Return the [x, y] coordinate for the center point of the cell that contains the specified text.  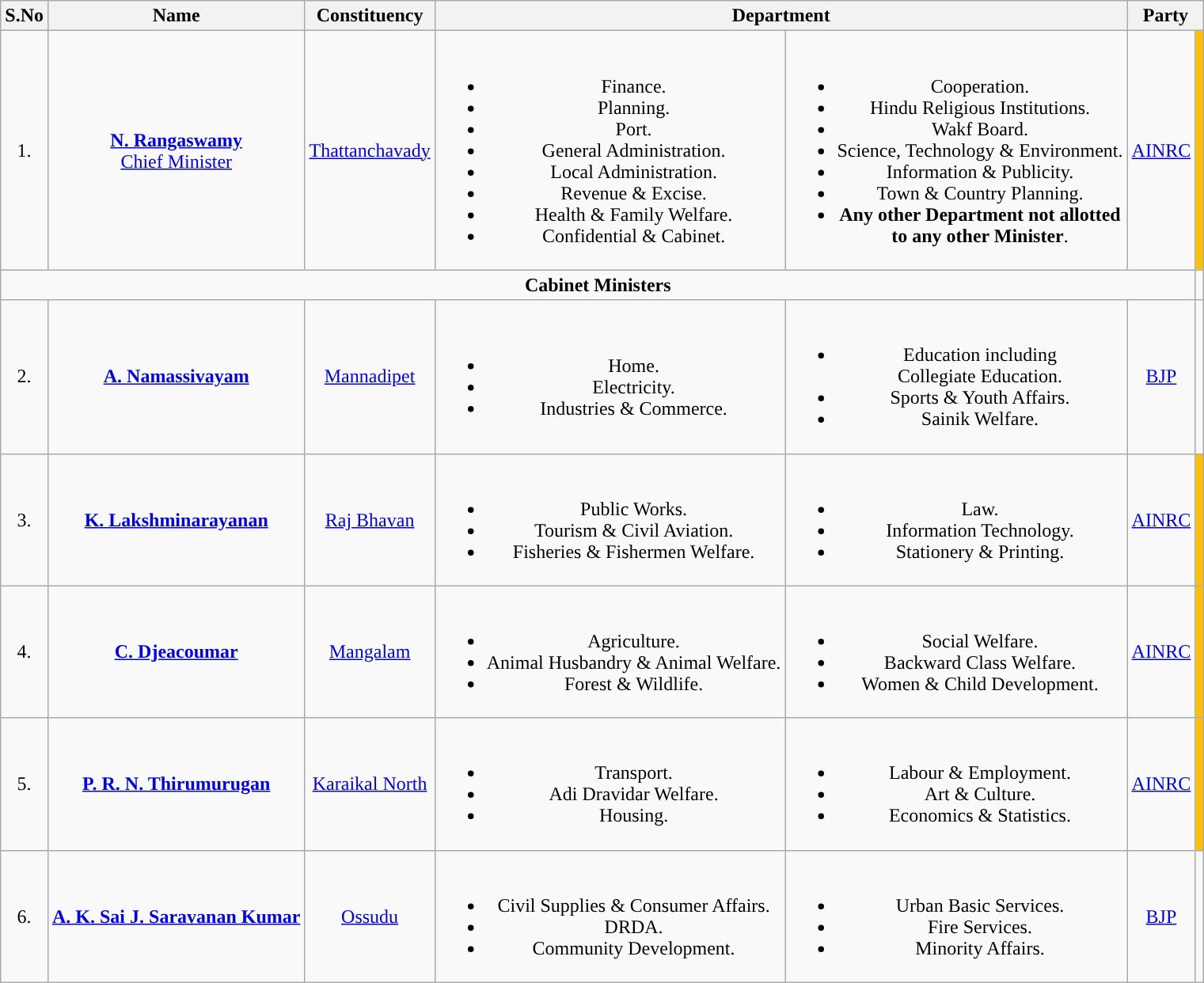
Karaikal North [370, 784]
Constituency [370, 16]
Ossudu [370, 917]
Labour & Employment.Art & Culture.Economics & Statistics. [956, 784]
N. RangaswamyChief Minister [176, 150]
1. [25, 150]
Law.Information Technology.Stationery & Printing. [956, 519]
Education including Collegiate Education.Sports & Youth Affairs.Sainik Welfare. [956, 377]
3. [25, 519]
Agriculture.Animal Husbandry & Animal Welfare.Forest & Wildlife. [610, 652]
Raj Bhavan [370, 519]
Thattanchavady [370, 150]
Mannadipet [370, 377]
6. [25, 917]
Mangalam [370, 652]
Party [1165, 16]
P. R. N. Thirumurugan [176, 784]
Name [176, 16]
Social Welfare.Backward Class Welfare.Women & Child Development. [956, 652]
Cabinet Ministers [598, 285]
Finance.Planning.Port.General Administration.Local Administration.Revenue & Excise.Health & Family Welfare.Confidential & Cabinet. [610, 150]
A. K. Sai J. Saravanan Kumar [176, 917]
Urban Basic Services.Fire Services.Minority Affairs. [956, 917]
C. Djeacoumar [176, 652]
Transport.Adi Dravidar Welfare.Housing. [610, 784]
2. [25, 377]
Home.Electricity.Industries & Commerce. [610, 377]
Civil Supplies & Consumer Affairs.DRDA.Community Development. [610, 917]
5. [25, 784]
Public Works.Tourism & Civil Aviation.Fisheries & Fishermen Welfare. [610, 519]
Department [781, 16]
K. Lakshminarayanan [176, 519]
A. Namassivayam [176, 377]
S.No [25, 16]
4. [25, 652]
